Locate the cell with the specified text and output its (X, Y) center coordinate. 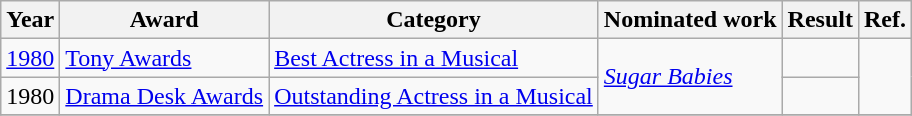
Nominated work (690, 20)
Best Actress in a Musical (434, 58)
Drama Desk Awards (164, 96)
Ref. (884, 20)
Result (820, 20)
Tony Awards (164, 58)
Category (434, 20)
Outstanding Actress in a Musical (434, 96)
Sugar Babies (690, 77)
Year (30, 20)
Award (164, 20)
